Identify which cell holds the provided text, then report its [X, Y] central coordinate. 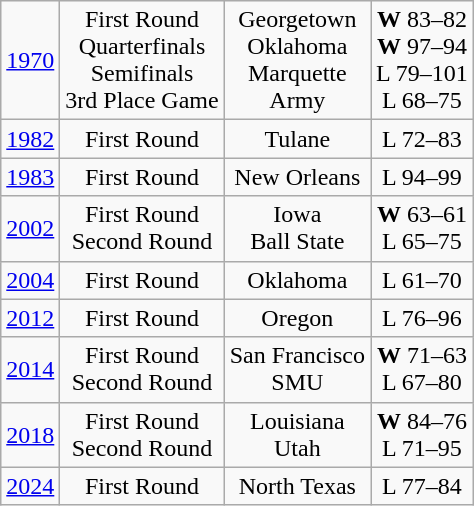
Tulane [297, 139]
2024 [30, 486]
First RoundQuarterfinalsSemifinals3rd Place Game [142, 60]
1970 [30, 60]
New Orleans [297, 177]
W 63–61L 65–75 [422, 228]
2002 [30, 228]
W 83–82W 97–94L 79–101L 68–75 [422, 60]
North Texas [297, 486]
2018 [30, 434]
Oklahoma [297, 280]
W 84–76L 71–95 [422, 434]
2004 [30, 280]
GeorgetownOklahomaMarquetteArmy [297, 60]
LouisianaUtah [297, 434]
1983 [30, 177]
Oregon [297, 318]
2012 [30, 318]
L 94–99 [422, 177]
L 72–83 [422, 139]
San FranciscoSMU [297, 370]
L 76–96 [422, 318]
L 61–70 [422, 280]
IowaBall State [297, 228]
W 71–63L 67–80 [422, 370]
L 77–84 [422, 486]
1982 [30, 139]
2014 [30, 370]
